Provide the [X, Y] coordinate of the cell's center where the given text is located.  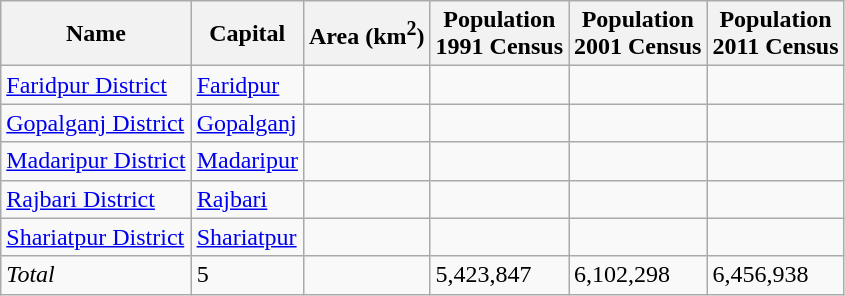
Population 2011 Census [776, 34]
Faridpur District [96, 85]
Rajbari District [96, 199]
6,102,298 [637, 275]
Area (km2) [366, 34]
Shariatpur [247, 237]
Gopalganj District [96, 123]
Madaripur District [96, 161]
Rajbari [247, 199]
5 [247, 275]
6,456,938 [776, 275]
Gopalganj [247, 123]
Capital [247, 34]
5,423,847 [499, 275]
Name [96, 34]
Total [96, 275]
Population 2001 Census [637, 34]
Shariatpur District [96, 237]
Madaripur [247, 161]
Population 1991 Census [499, 34]
Faridpur [247, 85]
